Return the [X, Y] coordinate for the center point of the cell that contains the specified text.  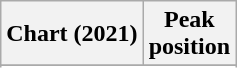
Chart (2021) [72, 34]
Peakposition [189, 34]
